Output the [X, Y] coordinate of the center of the cell containing the given text.  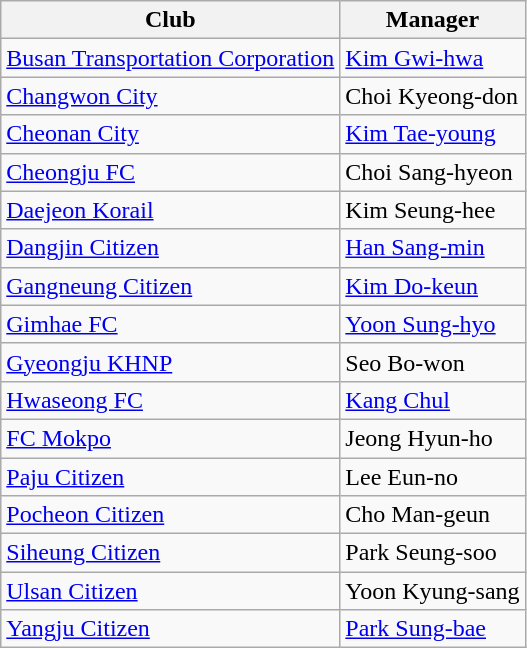
Han Sang-min [432, 248]
Paju Citizen [170, 477]
Yangju Citizen [170, 629]
Hwaseong FC [170, 400]
Ulsan Citizen [170, 591]
Kim Do-keun [432, 286]
Cheongju FC [170, 172]
Kim Gwi-hwa [432, 58]
Yoon Sung-hyo [432, 324]
Park Seung-soo [432, 553]
Park Sung-bae [432, 629]
Manager [432, 20]
Pocheon Citizen [170, 515]
Gyeongju KHNP [170, 362]
Seo Bo-won [432, 362]
FC Mokpo [170, 438]
Daejeon Korail [170, 210]
Kang Chul [432, 400]
Dangjin Citizen [170, 248]
Yoon Kyung-sang [432, 591]
Siheung Citizen [170, 553]
Cheonan City [170, 134]
Gangneung Citizen [170, 286]
Kim Tae-young [432, 134]
Gimhae FC [170, 324]
Jeong Hyun-ho [432, 438]
Choi Sang-hyeon [432, 172]
Cho Man-geun [432, 515]
Choi Kyeong-don [432, 96]
Changwon City [170, 96]
Club [170, 20]
Busan Transportation Corporation [170, 58]
Kim Seung-hee [432, 210]
Lee Eun-no [432, 477]
